Capture the cell that displays the provided text and extract its [x, y] central coordinate. 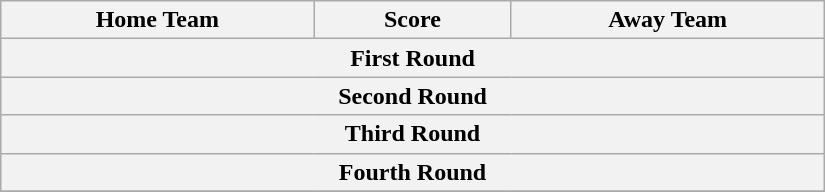
First Round [413, 58]
Third Round [413, 134]
Home Team [158, 20]
Fourth Round [413, 172]
Away Team [668, 20]
Score [412, 20]
Second Round [413, 96]
